From the cell containing the given text, extract its center point as [x, y] coordinate. 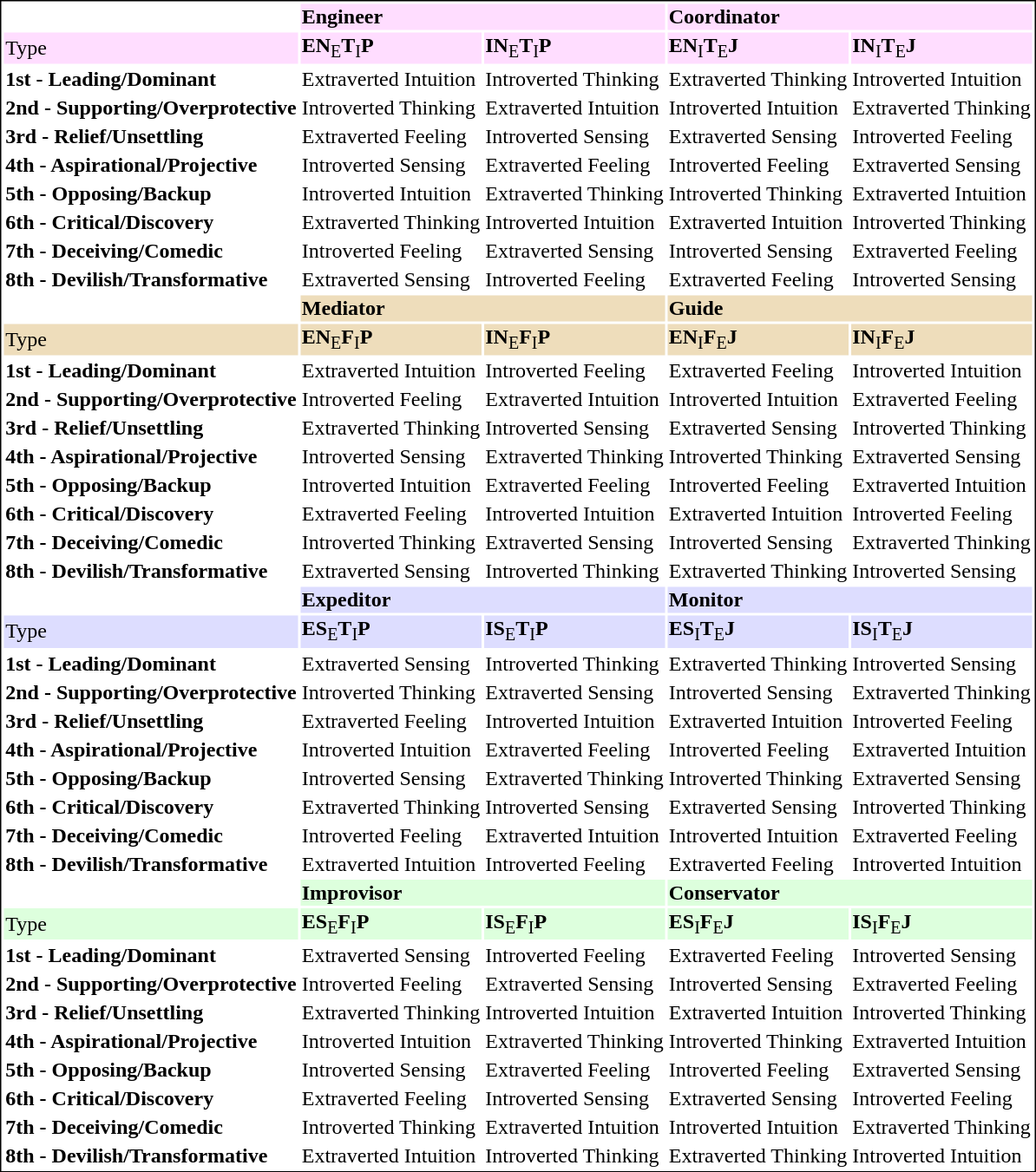
Coordinator [849, 16]
ISITEJ [941, 632]
Monitor [849, 600]
Engineer [482, 16]
Improvisor [482, 892]
ENETIP [390, 49]
ISIFEJ [941, 923]
ENIFEJ [757, 340]
ESEFIP [390, 923]
Guide [849, 309]
ESIFEJ [757, 923]
INETIP [574, 49]
ISEFIP [574, 923]
Mediator [482, 309]
Expeditor [482, 600]
ENEFIP [390, 340]
INEFIP [574, 340]
ESITEJ [757, 632]
ENITEJ [757, 49]
ESETIP [390, 632]
ISETIP [574, 632]
Conservator [849, 892]
INIFEJ [941, 340]
INITEJ [941, 49]
